Locate the cell with the specified text and output its (X, Y) center coordinate. 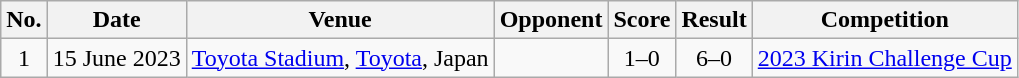
No. (24, 20)
1–0 (642, 58)
Toyota Stadium, Toyota, Japan (340, 58)
Opponent (551, 20)
1 (24, 58)
Venue (340, 20)
Date (116, 20)
2023 Kirin Challenge Cup (884, 58)
Result (714, 20)
Score (642, 20)
15 June 2023 (116, 58)
Competition (884, 20)
6–0 (714, 58)
